Return the [x, y] coordinate for the center point of the cell that contains the specified text.  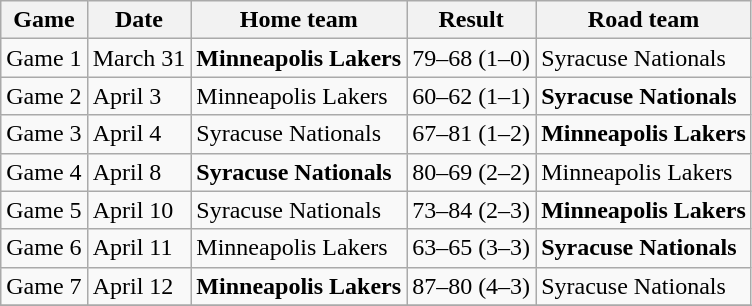
Game 4 [44, 172]
Date [139, 20]
Result [472, 20]
Game 1 [44, 58]
63–65 (3–3) [472, 248]
Road team [644, 20]
Game 6 [44, 248]
87–80 (4–3) [472, 286]
Game 7 [44, 286]
60–62 (1–1) [472, 96]
Game 5 [44, 210]
Home team [299, 20]
April 12 [139, 286]
April 4 [139, 134]
80–69 (2–2) [472, 172]
73–84 (2–3) [472, 210]
Game 3 [44, 134]
April 11 [139, 248]
Game 2 [44, 96]
67–81 (1–2) [472, 134]
April 10 [139, 210]
April 8 [139, 172]
Game [44, 20]
79–68 (1–0) [472, 58]
April 3 [139, 96]
March 31 [139, 58]
